Return [X, Y] of the center of cell containing provided text 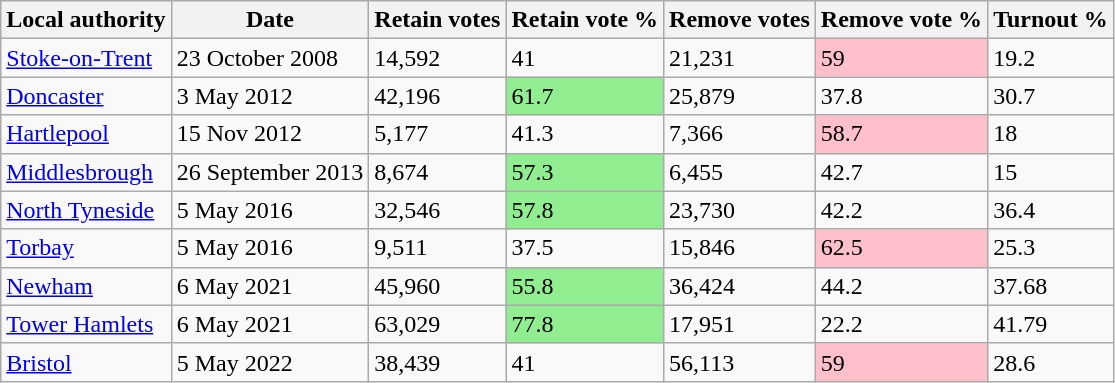
9,511 [438, 248]
32,546 [438, 210]
37.8 [901, 96]
41.79 [1051, 324]
57.8 [585, 210]
14,592 [438, 58]
Date [270, 20]
21,231 [740, 58]
Middlesbrough [86, 172]
26 September 2013 [270, 172]
22.2 [901, 324]
61.7 [585, 96]
Doncaster [86, 96]
Remove votes [740, 20]
23 October 2008 [270, 58]
25.3 [1051, 248]
Newham [86, 286]
15 Nov 2012 [270, 134]
28.6 [1051, 362]
7,366 [740, 134]
42.7 [901, 172]
5,177 [438, 134]
41.3 [585, 134]
Remove vote % [901, 20]
15 [1051, 172]
Torbay [86, 248]
15,846 [740, 248]
44.2 [901, 286]
Bristol [86, 362]
5 May 2022 [270, 362]
Retain vote % [585, 20]
38,439 [438, 362]
45,960 [438, 286]
42.2 [901, 210]
37.5 [585, 248]
18 [1051, 134]
3 May 2012 [270, 96]
19.2 [1051, 58]
Local authority [86, 20]
Turnout % [1051, 20]
30.7 [1051, 96]
42,196 [438, 96]
37.68 [1051, 286]
17,951 [740, 324]
36.4 [1051, 210]
63,029 [438, 324]
23,730 [740, 210]
57.3 [585, 172]
77.8 [585, 324]
56,113 [740, 362]
55.8 [585, 286]
Tower Hamlets [86, 324]
25,879 [740, 96]
6,455 [740, 172]
Hartlepool [86, 134]
58.7 [901, 134]
Retain votes [438, 20]
62.5 [901, 248]
Stoke-on-Trent [86, 58]
8,674 [438, 172]
36,424 [740, 286]
North Tyneside [86, 210]
